Identify which cell holds the provided text, then report its [x, y] central coordinate. 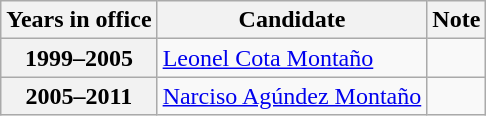
1999–2005 [79, 58]
Narciso Agúndez Montaño [292, 96]
Leonel Cota Montaño [292, 58]
Years in office [79, 20]
Note [456, 20]
Candidate [292, 20]
2005–2011 [79, 96]
